Extract the (x, y) coordinate from the center of the cell holding the provided text.  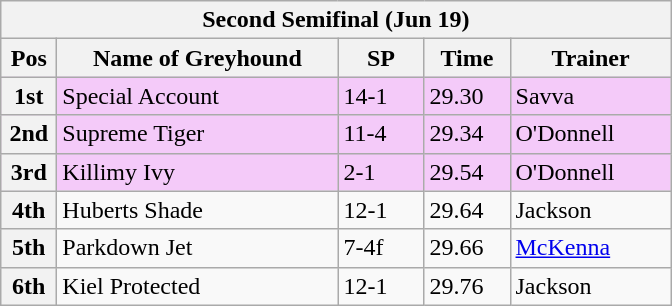
Huberts Shade (198, 210)
14-1 (381, 96)
29.30 (467, 96)
Time (467, 58)
2nd (29, 134)
29.34 (467, 134)
2-1 (381, 172)
4th (29, 210)
1st (29, 96)
Second Semifinal (Jun 19) (336, 20)
29.64 (467, 210)
3rd (29, 172)
Killimy Ivy (198, 172)
7-4f (381, 248)
Trainer (590, 58)
McKenna (590, 248)
5th (29, 248)
Special Account (198, 96)
Parkdown Jet (198, 248)
29.66 (467, 248)
SP (381, 58)
Savva (590, 96)
Supreme Tiger (198, 134)
6th (29, 286)
Pos (29, 58)
11-4 (381, 134)
Kiel Protected (198, 286)
Name of Greyhound (198, 58)
29.54 (467, 172)
29.76 (467, 286)
